Determine the [x, y] coordinate at the center of the cell enclosing the given text.  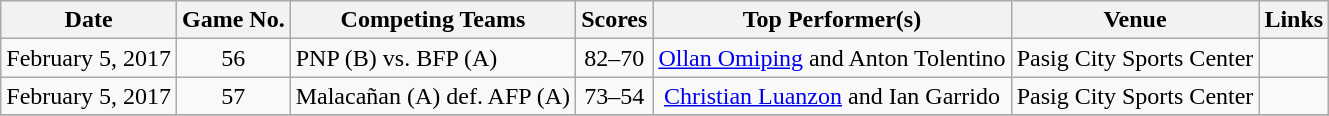
82–70 [614, 58]
Venue [1135, 20]
56 [233, 58]
Top Performer(s) [832, 20]
Christian Luanzon and Ian Garrido [832, 96]
Scores [614, 20]
Ollan Omiping and Anton Tolentino [832, 58]
Date [89, 20]
57 [233, 96]
PNP (B) vs. BFP (A) [432, 58]
Links [1294, 20]
Malacañan (A) def. AFP (A) [432, 96]
Competing Teams [432, 20]
73–54 [614, 96]
Game No. [233, 20]
